Identify which cell holds the provided text, then report its [x, y] central coordinate. 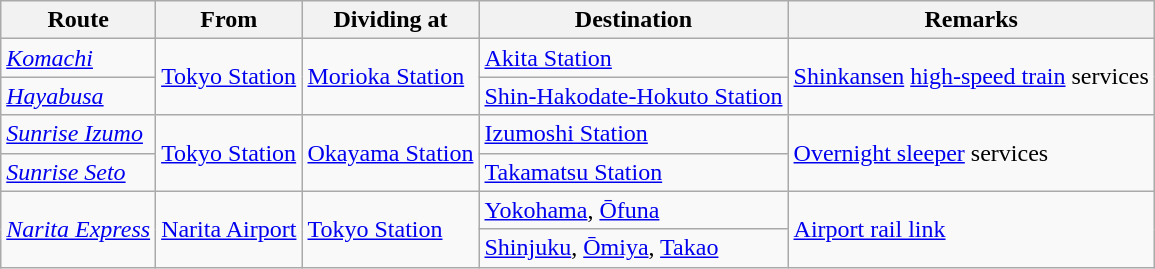
Overnight sleeper services [971, 153]
Izumoshi Station [634, 134]
Remarks [971, 20]
Shinkansen high-speed train services [971, 77]
Route [78, 20]
Shinjuku, Ōmiya, Takao [634, 248]
Akita Station [634, 58]
Dividing at [390, 20]
Sunrise Izumo [78, 134]
Takamatsu Station [634, 172]
Hayabusa [78, 96]
Narita Airport [229, 229]
From [229, 20]
Komachi [78, 58]
Narita Express [78, 229]
Destination [634, 20]
Airport rail link [971, 229]
Morioka Station [390, 77]
Okayama Station [390, 153]
Yokohama, Ōfuna [634, 210]
Sunrise Seto [78, 172]
Shin-Hakodate-Hokuto Station [634, 96]
